Search for the cell housing the specified text and yield its [x, y] center coordinate. 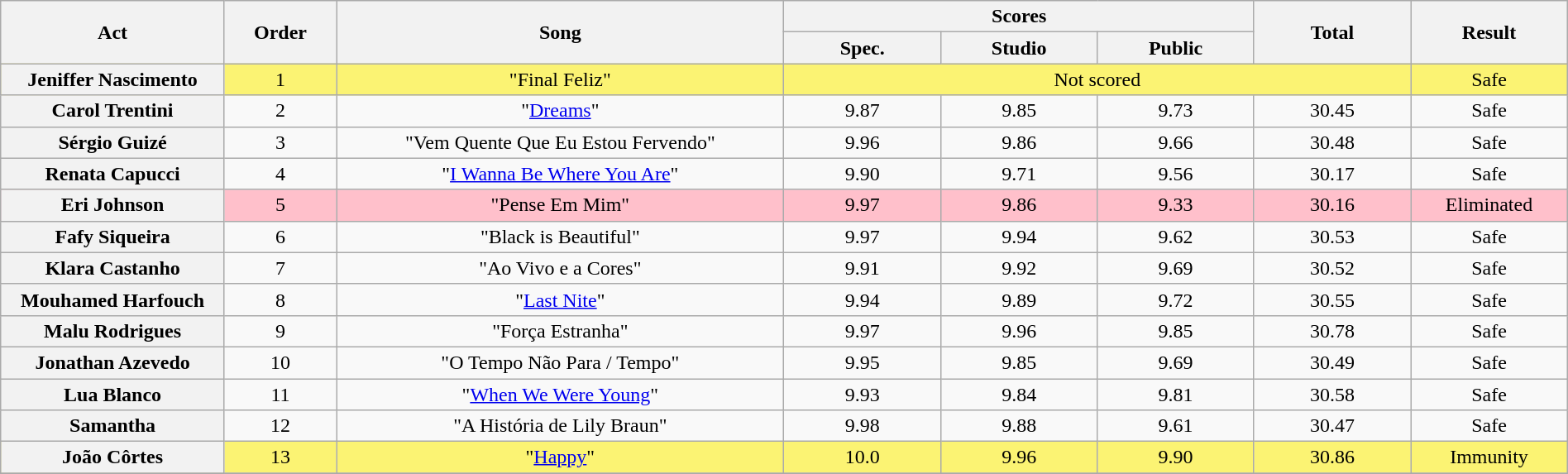
Order [280, 32]
9.88 [1019, 426]
30.52 [1331, 268]
9.84 [1019, 395]
30.49 [1331, 362]
Carol Trentini [112, 111]
Immunity [1489, 457]
Jonathan Azevedo [112, 362]
Lua Blanco [112, 395]
Act [112, 32]
"Ao Vivo e a Cores" [561, 268]
Mouhamed Harfouch [112, 299]
9.66 [1176, 142]
30.58 [1331, 395]
10.0 [862, 457]
9 [280, 331]
"A História de Lily Braun" [561, 426]
30.16 [1331, 205]
13 [280, 457]
30.48 [1331, 142]
"I Wanna Be Where You Are" [561, 174]
Eliminated [1489, 205]
3 [280, 142]
9.73 [1176, 111]
"When We Were Young" [561, 395]
30.47 [1331, 426]
30.17 [1331, 174]
1 [280, 79]
Eri Johnson [112, 205]
30.53 [1331, 237]
Song [561, 32]
"Final Feliz" [561, 79]
30.78 [1331, 331]
2 [280, 111]
7 [280, 268]
"Força Estranha" [561, 331]
"Vem Quente Que Eu Estou Fervendo" [561, 142]
9.92 [1019, 268]
Renata Capucci [112, 174]
Klara Castanho [112, 268]
Result [1489, 32]
9.81 [1176, 395]
Total [1331, 32]
9.56 [1176, 174]
9.98 [862, 426]
9.87 [862, 111]
30.45 [1331, 111]
9.95 [862, 362]
8 [280, 299]
9.61 [1176, 426]
Scores [1019, 17]
11 [280, 395]
"O Tempo Não Para / Tempo" [561, 362]
João Côrtes [112, 457]
30.55 [1331, 299]
9.62 [1176, 237]
12 [280, 426]
Jeniffer Nascimento [112, 79]
"Dreams" [561, 111]
Fafy Siqueira [112, 237]
Malu Rodrigues [112, 331]
5 [280, 205]
"Last Nite" [561, 299]
4 [280, 174]
"Black is Beautiful" [561, 237]
Samantha [112, 426]
Studio [1019, 48]
9.91 [862, 268]
9.33 [1176, 205]
30.86 [1331, 457]
9.89 [1019, 299]
9.72 [1176, 299]
Public [1176, 48]
Spec. [862, 48]
"Happy" [561, 457]
Sérgio Guizé [112, 142]
10 [280, 362]
6 [280, 237]
9.93 [862, 395]
9.71 [1019, 174]
Not scored [1097, 79]
"Pense Em Mim" [561, 205]
